From the cell containing the given text, extract its center point as [X, Y] coordinate. 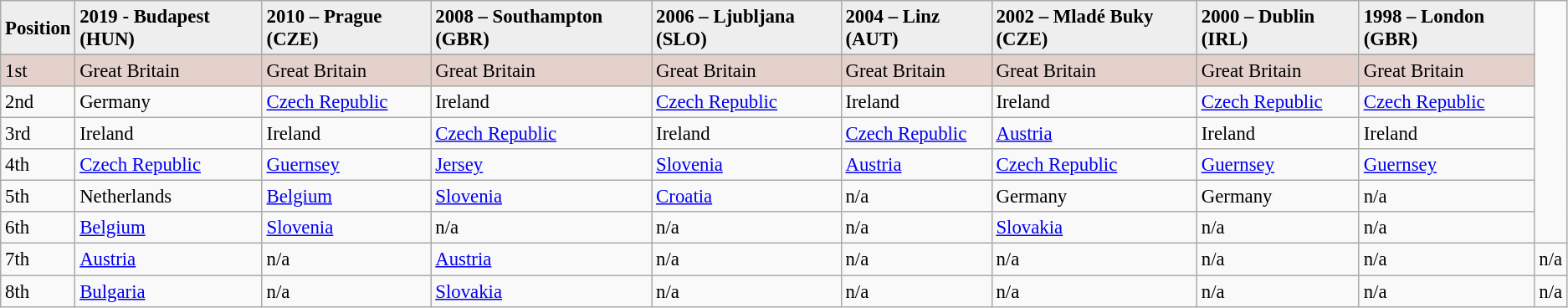
2nd [38, 102]
2010 – Prague (CZE) [346, 28]
Croatia [746, 197]
1998 – London (GBR) [1447, 28]
Position [38, 28]
2000 – Dublin (IRL) [1278, 28]
Bulgaria [169, 291]
7th [38, 259]
6th [38, 228]
8th [38, 291]
2004 – Linz (AUT) [916, 28]
Netherlands [169, 197]
3rd [38, 134]
2008 – Southampton (GBR) [541, 28]
4th [38, 165]
5th [38, 197]
Jersey [541, 165]
2006 – Ljubljana (SLO) [746, 28]
1st [38, 71]
2019 - Budapest (HUN) [169, 28]
2002 – Mladé Buky (CZE) [1094, 28]
